Detect which cell encompasses the target text, then output its [x, y] center coordinate. 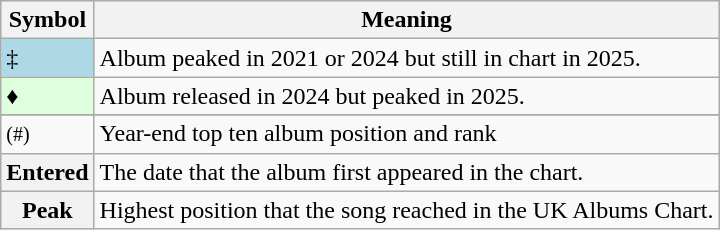
Entered [48, 172]
♦ [48, 96]
Album released in 2024 but peaked in 2025. [406, 96]
‡ [48, 58]
Year-end top ten album position and rank [406, 134]
Symbol [48, 20]
Peak [48, 210]
The date that the album first appeared in the chart. [406, 172]
Highest position that the song reached in the UK Albums Chart. [406, 210]
Meaning [406, 20]
(#) [48, 134]
Album peaked in 2021 or 2024 but still in chart in 2025. [406, 58]
